For the text-containing cell, return its midpoint in (x, y) coordinate format. 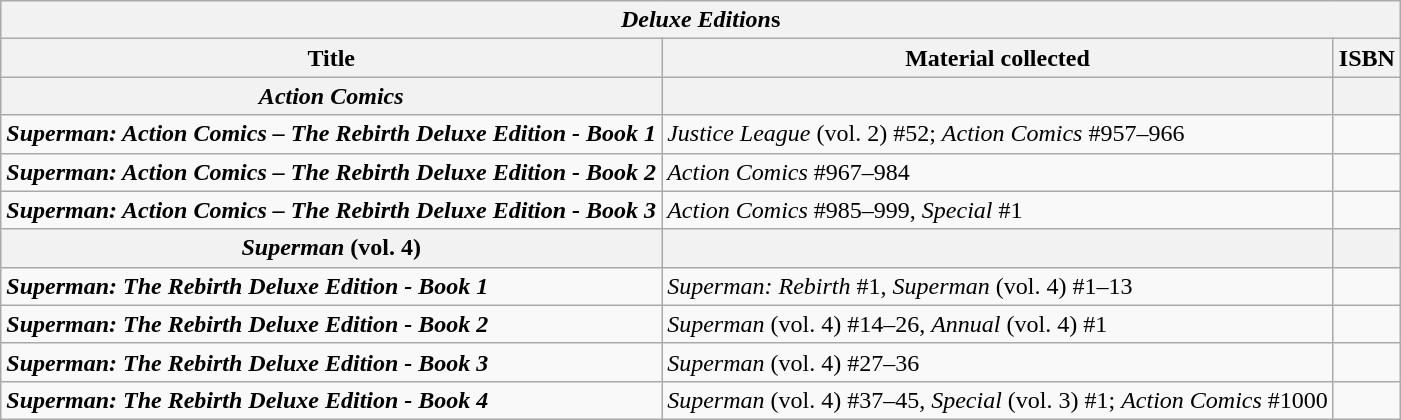
Action Comics (332, 96)
Material collected (998, 58)
Superman: Action Comics – The Rebirth Deluxe Edition - Book 2 (332, 172)
Title (332, 58)
Superman: The Rebirth Deluxe Edition - Book 3 (332, 362)
Superman: Rebirth #1, Superman (vol. 4) #1–13 (998, 286)
Superman: Action Comics – The Rebirth Deluxe Edition - Book 3 (332, 210)
Superman (vol. 4) #14–26, Annual (vol. 4) #1 (998, 324)
Justice League (vol. 2) #52; Action Comics #957–966 (998, 134)
Deluxe Editions (701, 20)
Superman: Action Comics – The Rebirth Deluxe Edition - Book 1 (332, 134)
Superman: The Rebirth Deluxe Edition - Book 2 (332, 324)
Superman (vol. 4) (332, 248)
Action Comics #967–984 (998, 172)
Superman: The Rebirth Deluxe Edition - Book 4 (332, 400)
Superman (vol. 4) #37–45, Special (vol. 3) #1; Action Comics #1000 (998, 400)
ISBN (1366, 58)
Action Comics #985–999, Special #1 (998, 210)
Superman (vol. 4) #27–36 (998, 362)
Superman: The Rebirth Deluxe Edition - Book 1 (332, 286)
